Extract the [X, Y] coordinate from the center of the cell holding the provided text.  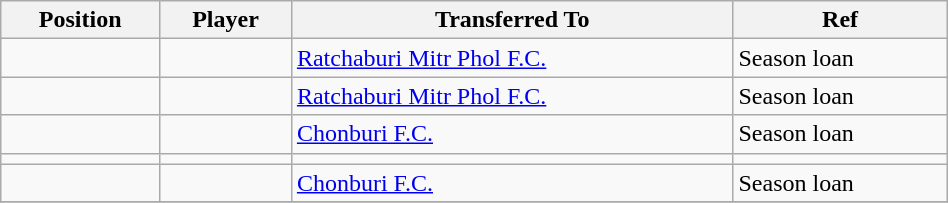
Position [80, 20]
Transferred To [512, 20]
Player [226, 20]
Ref [840, 20]
